Search for the cell housing the specified text and yield its [X, Y] center coordinate. 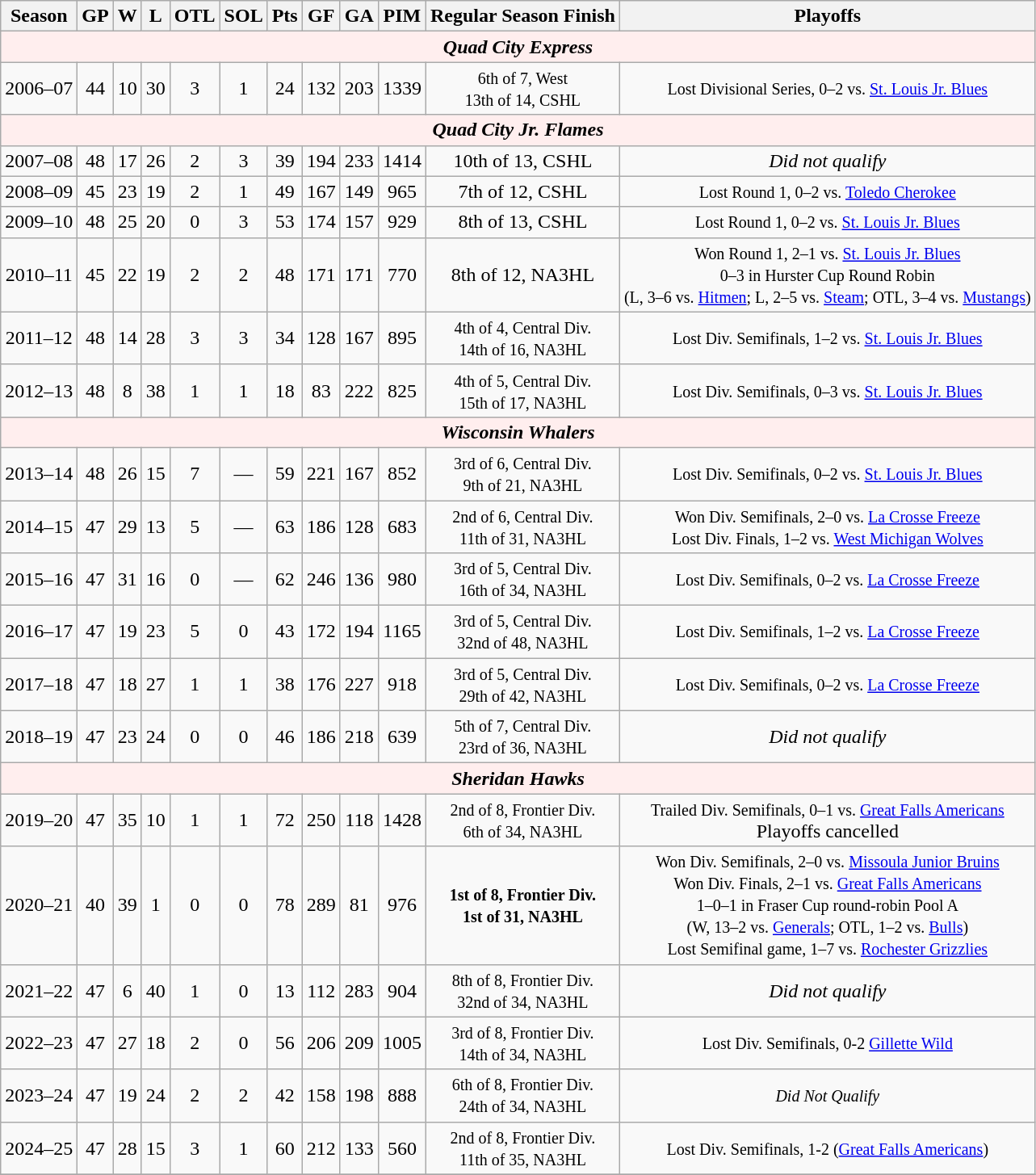
81 [359, 905]
34 [284, 338]
PIM [402, 16]
2008–09 [39, 191]
283 [359, 990]
250 [321, 820]
49 [284, 191]
198 [359, 1095]
2020–21 [39, 905]
560 [402, 1148]
118 [359, 820]
888 [402, 1095]
78 [284, 905]
6 [128, 990]
30 [155, 89]
72 [284, 820]
Quad City Jr. Flames [518, 130]
918 [402, 685]
Lost Round 1, 0–2 vs. St. Louis Jr. Blues [827, 222]
56 [284, 1043]
GA [359, 16]
904 [402, 990]
233 [359, 161]
SOL [244, 16]
Trailed Div. Semifinals, 0–1 vs. Great Falls AmericansPlayoffs cancelled [827, 820]
222 [359, 391]
2009–10 [39, 222]
Won Div. Semifinals, 2–0 vs. La Crosse FreezeLost Div. Finals, 1–2 vs. West Michigan Wolves [827, 527]
929 [402, 222]
Lost Divisional Series, 0–2 vs. St. Louis Jr. Blues [827, 89]
42 [284, 1095]
206 [321, 1043]
132 [321, 89]
176 [321, 685]
22 [128, 275]
2023–24 [39, 1095]
2011–12 [39, 338]
8th of 13, CSHL [522, 222]
2019–20 [39, 820]
2016–17 [39, 632]
770 [402, 275]
5th of 7, Central Div.23rd of 36, NA3HL [522, 736]
1165 [402, 632]
Wisconsin Whalers [518, 432]
2022–23 [39, 1043]
44 [95, 89]
980 [402, 580]
7th of 12, CSHL [522, 191]
683 [402, 527]
2nd of 8, Frontier Div.11th of 35, NA3HL [522, 1148]
Regular Season Finish [522, 16]
29 [128, 527]
3rd of 6, Central Div.9th of 21, NA3HL [522, 473]
209 [359, 1043]
218 [359, 736]
895 [402, 338]
136 [359, 580]
8th of 12, NA3HL [522, 275]
2010–11 [39, 275]
2nd of 6, Central Div.11th of 31, NA3HL [522, 527]
2015–16 [39, 580]
OTL [195, 16]
17 [128, 161]
31 [128, 580]
43 [284, 632]
227 [359, 685]
2024–25 [39, 1148]
Lost Div. Semifinals, 0–2 vs. St. Louis Jr. Blues [827, 473]
Lost Div. Semifinals, 0-2 Gillette Wild [827, 1043]
976 [402, 905]
Sheridan Hawks [518, 778]
112 [321, 990]
GP [95, 16]
62 [284, 580]
1005 [402, 1043]
174 [321, 222]
2nd of 8, Frontier Div.6th of 34, NA3HL [522, 820]
3rd of 5, Central Div.32nd of 48, NA3HL [522, 632]
Pts [284, 16]
Season [39, 16]
2006–07 [39, 89]
825 [402, 391]
25 [128, 222]
Lost Div. Semifinals, 1–2 vs. La Crosse Freeze [827, 632]
6th of 7, West13th of 14, CSHL [522, 89]
Lost Div. Semifinals, 0–3 vs. St. Louis Jr. Blues [827, 391]
Did Not Qualify [827, 1095]
46 [284, 736]
158 [321, 1095]
8 [128, 391]
63 [284, 527]
20 [155, 222]
149 [359, 191]
639 [402, 736]
Playoffs [827, 16]
212 [321, 1148]
852 [402, 473]
172 [321, 632]
2007–08 [39, 161]
Won Round 1, 2–1 vs. St. Louis Jr. Blues0–3 in Hurster Cup Round Robin(L, 3–6 vs. Hitmen; L, 2–5 vs. Steam; OTL, 3–4 vs. Mustangs) [827, 275]
965 [402, 191]
203 [359, 89]
16 [155, 580]
7 [195, 473]
Quad City Express [518, 47]
W [128, 16]
4th of 4, Central Div.14th of 16, NA3HL [522, 338]
83 [321, 391]
246 [321, 580]
4th of 5, Central Div.15th of 17, NA3HL [522, 391]
35 [128, 820]
14 [128, 338]
2018–19 [39, 736]
2017–18 [39, 685]
GF [321, 16]
59 [284, 473]
221 [321, 473]
1st of 8, Frontier Div.1st of 31, NA3HL [522, 905]
60 [284, 1148]
3rd of 5, Central Div.29th of 42, NA3HL [522, 685]
2012–13 [39, 391]
1414 [402, 161]
133 [359, 1148]
1339 [402, 89]
53 [284, 222]
6th of 8, Frontier Div.24th of 34, NA3HL [522, 1095]
289 [321, 905]
Lost Round 1, 0–2 vs. Toledo Cherokee [827, 191]
157 [359, 222]
2013–14 [39, 473]
Lost Div. Semifinals, 1-2 (Great Falls Americans) [827, 1148]
1428 [402, 820]
10th of 13, CSHL [522, 161]
2021–22 [39, 990]
3rd of 8, Frontier Div.14th of 34, NA3HL [522, 1043]
L [155, 16]
Lost Div. Semifinals, 1–2 vs. St. Louis Jr. Blues [827, 338]
8th of 8, Frontier Div.32nd of 34, NA3HL [522, 990]
3rd of 5, Central Div.16th of 34, NA3HL [522, 580]
2014–15 [39, 527]
